Find where the given text appears and provide that cell's center as [X, Y] coordinate. 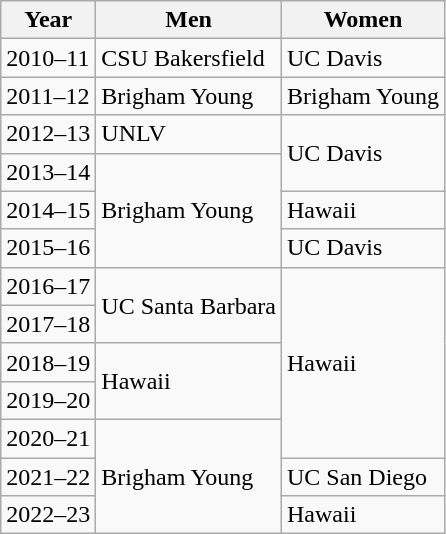
2015–16 [48, 248]
2016–17 [48, 286]
2011–12 [48, 96]
UC Santa Barbara [189, 305]
Men [189, 20]
UC San Diego [362, 477]
Women [362, 20]
2019–20 [48, 400]
2010–11 [48, 58]
2018–19 [48, 362]
2013–14 [48, 172]
Year [48, 20]
2020–21 [48, 438]
2014–15 [48, 210]
CSU Bakersfield [189, 58]
2021–22 [48, 477]
2022–23 [48, 515]
2017–18 [48, 324]
UNLV [189, 134]
2012–13 [48, 134]
